Determine the (x, y) coordinate at the center of the cell enclosing the given text.  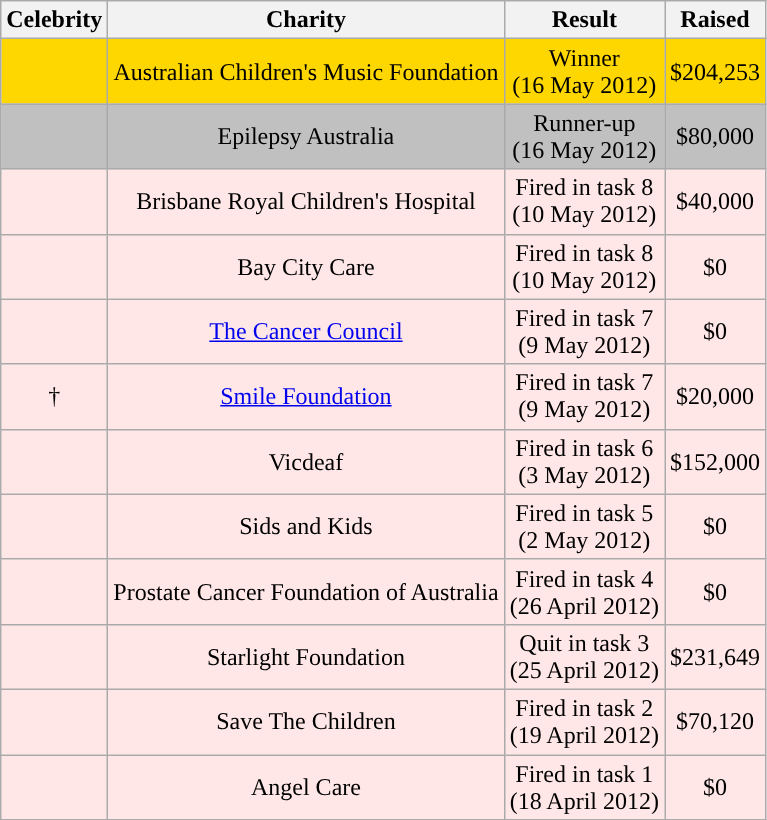
$20,000 (714, 396)
$70,120 (714, 722)
Bay City Care (306, 266)
Result (584, 20)
Charity (306, 20)
Raised (714, 20)
Save The Children (306, 722)
Fired in task 4 (26 April 2012) (584, 592)
Fired in task 2(19 April 2012) (584, 722)
Starlight Foundation (306, 656)
Prostate Cancer Foundation of Australia (306, 592)
Winner(16 May 2012) (584, 72)
Fired in task 5 (2 May 2012) (584, 526)
Australian Children's Music Foundation (306, 72)
Angel Care (306, 786)
Smile Foundation (306, 396)
$80,000 (714, 136)
$231,649 (714, 656)
$40,000 (714, 202)
Runner-up(16 May 2012) (584, 136)
† (54, 396)
$152,000 (714, 462)
Epilepsy Australia (306, 136)
Fired in task 1(18 April 2012) (584, 786)
Vicdeaf (306, 462)
Brisbane Royal Children's Hospital (306, 202)
Sids and Kids (306, 526)
The Cancer Council (306, 332)
$204,253 (714, 72)
Fired in task 6 (3 May 2012) (584, 462)
Celebrity (54, 20)
Quit in task 3 (25 April 2012) (584, 656)
